Pinpoint the cell where the given text exists, returning its (x, y) midpoint coordinate. 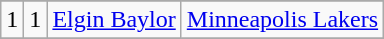
Minneapolis Lakers (282, 20)
Elgin Baylor (114, 20)
